Return the (X, Y) coordinate for the center point of the cell that contains the specified text.  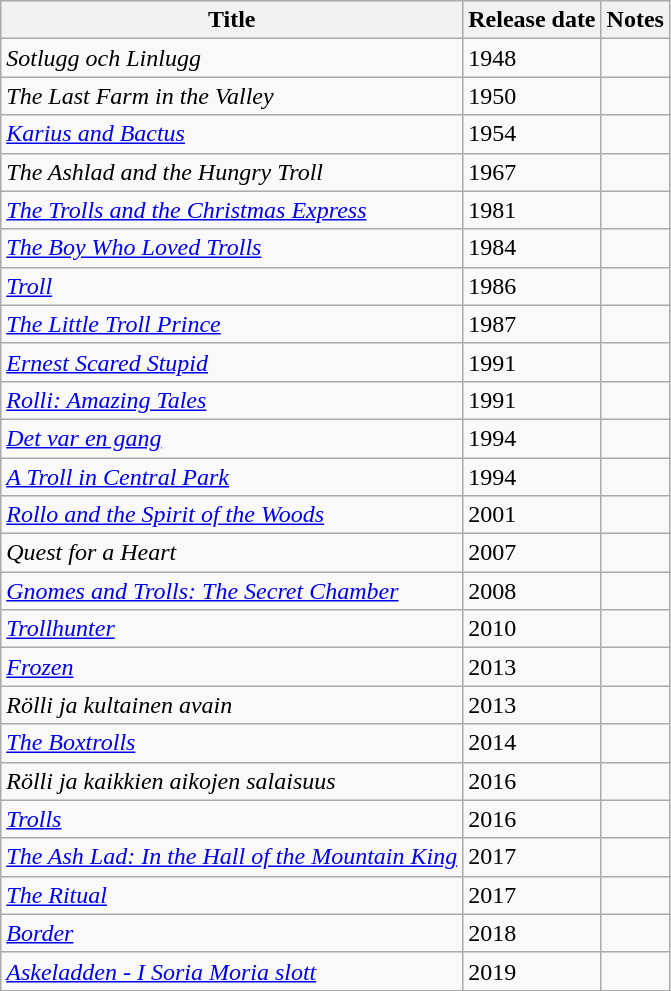
1986 (532, 286)
Notes (635, 20)
The Boxtrolls (232, 743)
The Last Farm in the Valley (232, 96)
2014 (532, 743)
The Ash Lad: In the Hall of the Mountain King (232, 857)
2018 (532, 933)
The Little Troll Prince (232, 324)
A Troll in Central Park (232, 477)
Askeladden - I Soria Moria slott (232, 971)
The Boy Who Loved Trolls (232, 248)
The Ashlad and the Hungry Troll (232, 172)
1967 (532, 172)
2001 (532, 515)
Trollhunter (232, 629)
Karius and Bactus (232, 134)
The Trolls and the Christmas Express (232, 210)
2019 (532, 971)
1987 (532, 324)
Det var en gang (232, 438)
Frozen (232, 667)
Trolls (232, 819)
Border (232, 933)
1981 (532, 210)
The Ritual (232, 895)
2008 (532, 591)
Troll (232, 286)
2007 (532, 553)
1954 (532, 134)
Gnomes and Trolls: The Secret Chamber (232, 591)
2010 (532, 629)
Ernest Scared Stupid (232, 362)
1948 (532, 58)
Rölli ja kaikkien aikojen salaisuus (232, 781)
Title (232, 20)
Rollo and the Spirit of the Woods (232, 515)
Release date (532, 20)
Quest for a Heart (232, 553)
Sotlugg och Linlugg (232, 58)
Rölli ja kultainen avain (232, 705)
1984 (532, 248)
Rolli: Amazing Tales (232, 400)
1950 (532, 96)
